For the text-containing cell, return its midpoint in [x, y] coordinate format. 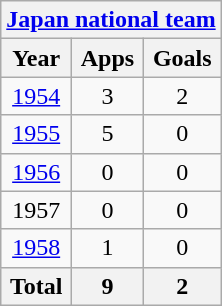
Japan national team [111, 20]
9 [108, 286]
1956 [36, 172]
1954 [36, 96]
1955 [36, 134]
Year [36, 58]
1957 [36, 210]
5 [108, 134]
1 [108, 248]
Apps [108, 58]
3 [108, 96]
1958 [36, 248]
Total [36, 286]
Goals [182, 58]
